Provide the (X, Y) coordinate of the cell's center where the given text is located.  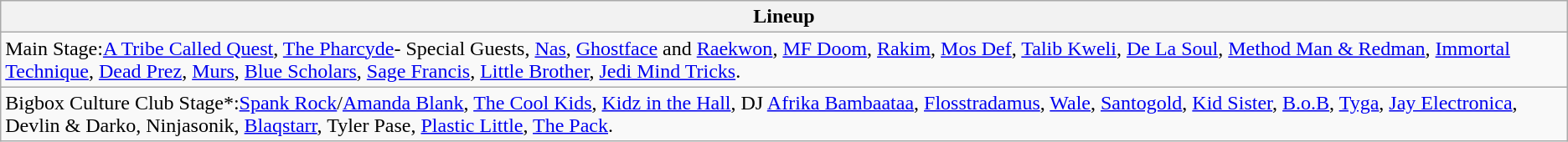
Lineup (784, 17)
